Return the (X, Y) coordinate for the center point of the cell that contains the specified text.  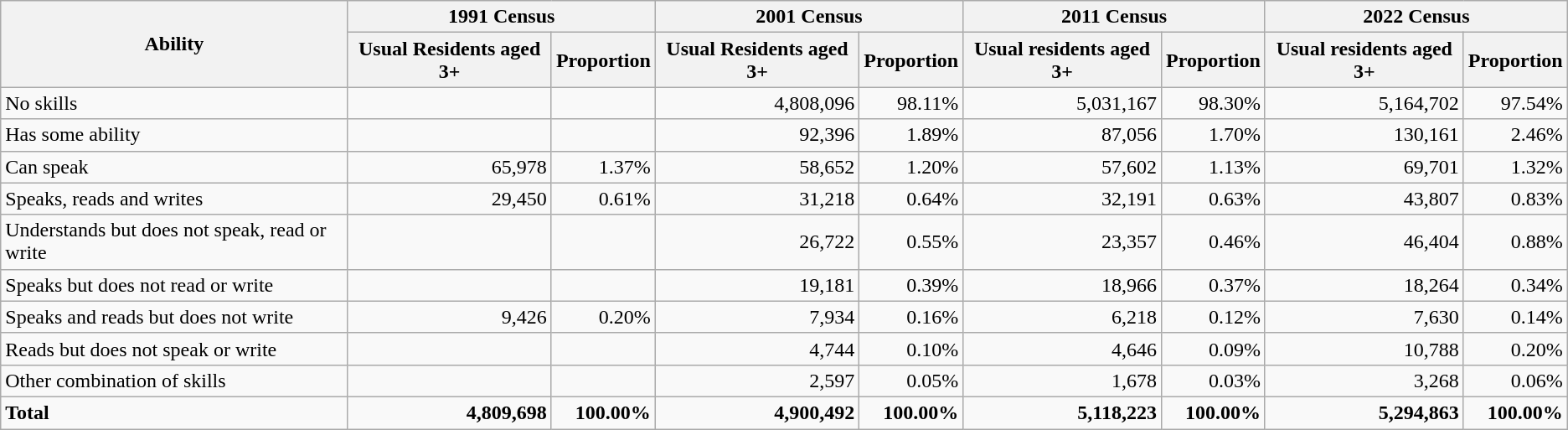
Speaks but does not read or write (174, 285)
4,646 (1062, 349)
0.14% (1515, 317)
57,602 (1062, 167)
0.61% (603, 199)
5,294,863 (1364, 412)
3,268 (1364, 381)
2011 Census (1114, 17)
0.16% (911, 317)
Reads but does not speak or write (174, 349)
2,597 (757, 381)
0.34% (1515, 285)
0.12% (1213, 317)
No skills (174, 103)
58,652 (757, 167)
4,900,492 (757, 412)
29,450 (449, 199)
1991 Census (501, 17)
92,396 (757, 135)
98.30% (1213, 103)
1.20% (911, 167)
31,218 (757, 199)
18,264 (1364, 285)
98.11% (911, 103)
43,807 (1364, 199)
0.03% (1213, 381)
Speaks, reads and writes (174, 199)
0.09% (1213, 349)
87,056 (1062, 135)
2.46% (1515, 135)
5,118,223 (1062, 412)
0.06% (1515, 381)
26,722 (757, 241)
0.83% (1515, 199)
4,744 (757, 349)
6,218 (1062, 317)
1,678 (1062, 381)
5,164,702 (1364, 103)
Speaks and reads but does not write (174, 317)
23,357 (1062, 241)
0.88% (1515, 241)
1.89% (911, 135)
0.46% (1213, 241)
1.37% (603, 167)
Total (174, 412)
2022 Census (1416, 17)
32,191 (1062, 199)
1.13% (1213, 167)
0.39% (911, 285)
0.05% (911, 381)
1.70% (1213, 135)
130,161 (1364, 135)
9,426 (449, 317)
1.32% (1515, 167)
Can speak (174, 167)
69,701 (1364, 167)
97.54% (1515, 103)
2001 Census (809, 17)
5,031,167 (1062, 103)
Ability (174, 44)
7,630 (1364, 317)
4,809,698 (449, 412)
19,181 (757, 285)
0.37% (1213, 285)
0.64% (911, 199)
0.55% (911, 241)
Understands but does not speak, read or write (174, 241)
18,966 (1062, 285)
Other combination of skills (174, 381)
Has some ability (174, 135)
65,978 (449, 167)
7,934 (757, 317)
0.10% (911, 349)
4,808,096 (757, 103)
0.63% (1213, 199)
10,788 (1364, 349)
46,404 (1364, 241)
